Capture the cell that displays the provided text and extract its (X, Y) central coordinate. 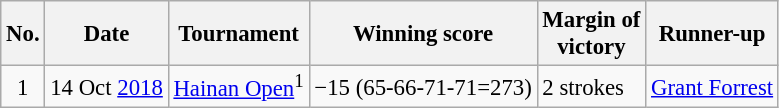
Date (106, 34)
−15 (65-66-71-71=273) (423, 87)
Margin ofvictory (592, 34)
No. (23, 34)
Grant Forrest (712, 87)
1 (23, 87)
Runner-up (712, 34)
Tournament (238, 34)
Hainan Open1 (238, 87)
14 Oct 2018 (106, 87)
2 strokes (592, 87)
Winning score (423, 34)
